Find where the given text appears and provide that cell's center as [x, y] coordinate. 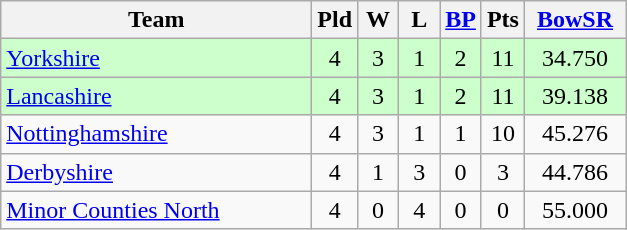
Minor Counties North [156, 210]
L [420, 20]
10 [502, 134]
55.000 [574, 210]
34.750 [574, 58]
Pld [335, 20]
W [378, 20]
Pts [502, 20]
45.276 [574, 134]
Derbyshire [156, 172]
BP [461, 20]
BowSR [574, 20]
39.138 [574, 96]
44.786 [574, 172]
Nottinghamshire [156, 134]
Lancashire [156, 96]
Team [156, 20]
Yorkshire [156, 58]
